Determine the (X, Y) coordinate at the center of the cell enclosing the given text.  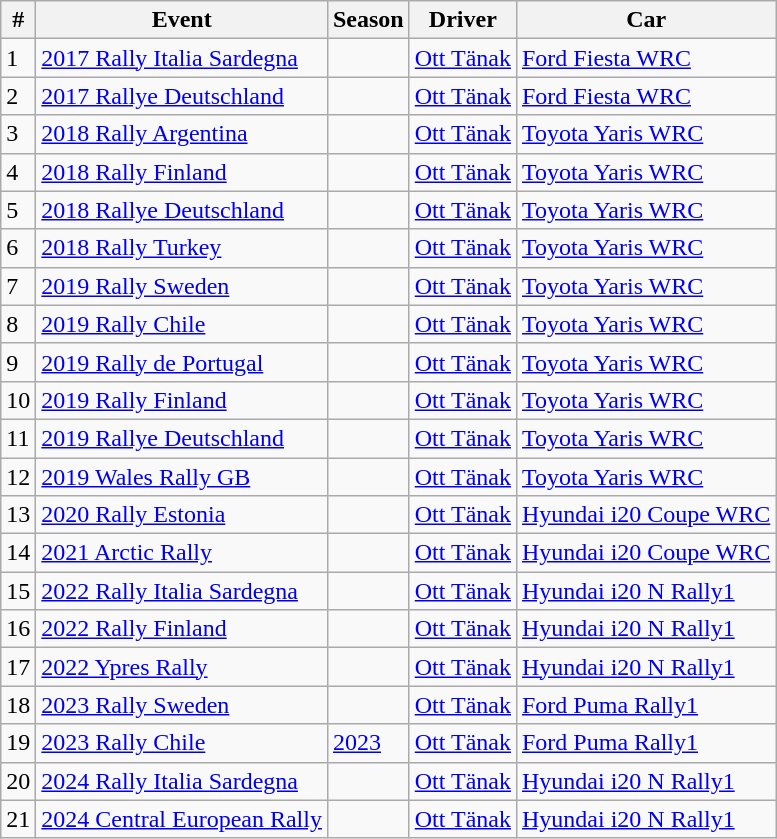
21 (18, 819)
Driver (462, 20)
2022 Rally Italia Sardegna (182, 591)
20 (18, 781)
2019 Rally Sweden (182, 286)
Season (368, 20)
2 (18, 96)
15 (18, 591)
12 (18, 477)
2017 Rally Italia Sardegna (182, 58)
14 (18, 553)
2019 Rally de Portugal (182, 362)
2019 Rallye Deutschland (182, 438)
2018 Rally Argentina (182, 134)
2022 Ypres Rally (182, 667)
2019 Rally Finland (182, 400)
# (18, 20)
2021 Arctic Rally (182, 553)
5 (18, 210)
17 (18, 667)
Car (646, 20)
9 (18, 362)
10 (18, 400)
2024 Central European Rally (182, 819)
18 (18, 705)
2024 Rally Italia Sardegna (182, 781)
Event (182, 20)
19 (18, 743)
6 (18, 248)
2023 Rally Chile (182, 743)
2018 Rallye Deutschland (182, 210)
16 (18, 629)
2019 Rally Chile (182, 324)
2023 Rally Sweden (182, 705)
2022 Rally Finland (182, 629)
2019 Wales Rally GB (182, 477)
2017 Rallye Deutschland (182, 96)
11 (18, 438)
2023 (368, 743)
13 (18, 515)
2018 Rally Finland (182, 172)
2020 Rally Estonia (182, 515)
3 (18, 134)
4 (18, 172)
1 (18, 58)
7 (18, 286)
2018 Rally Turkey (182, 248)
8 (18, 324)
